Return the (x, y) coordinate for the center point of the cell that contains the specified text.  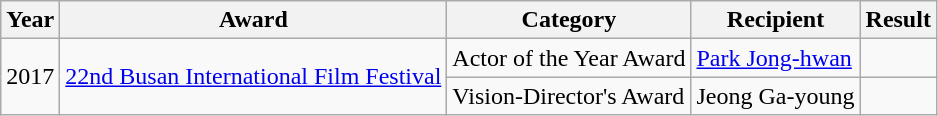
Recipient (776, 20)
Actor of the Year Award (569, 58)
Year (30, 20)
Category (569, 20)
2017 (30, 77)
Result (898, 20)
Park Jong-hwan (776, 58)
Vision-Director's Award (569, 96)
Jeong Ga-young (776, 96)
Award (254, 20)
22nd Busan International Film Festival (254, 77)
